Find where the given text appears and provide that cell's center as (x, y) coordinate. 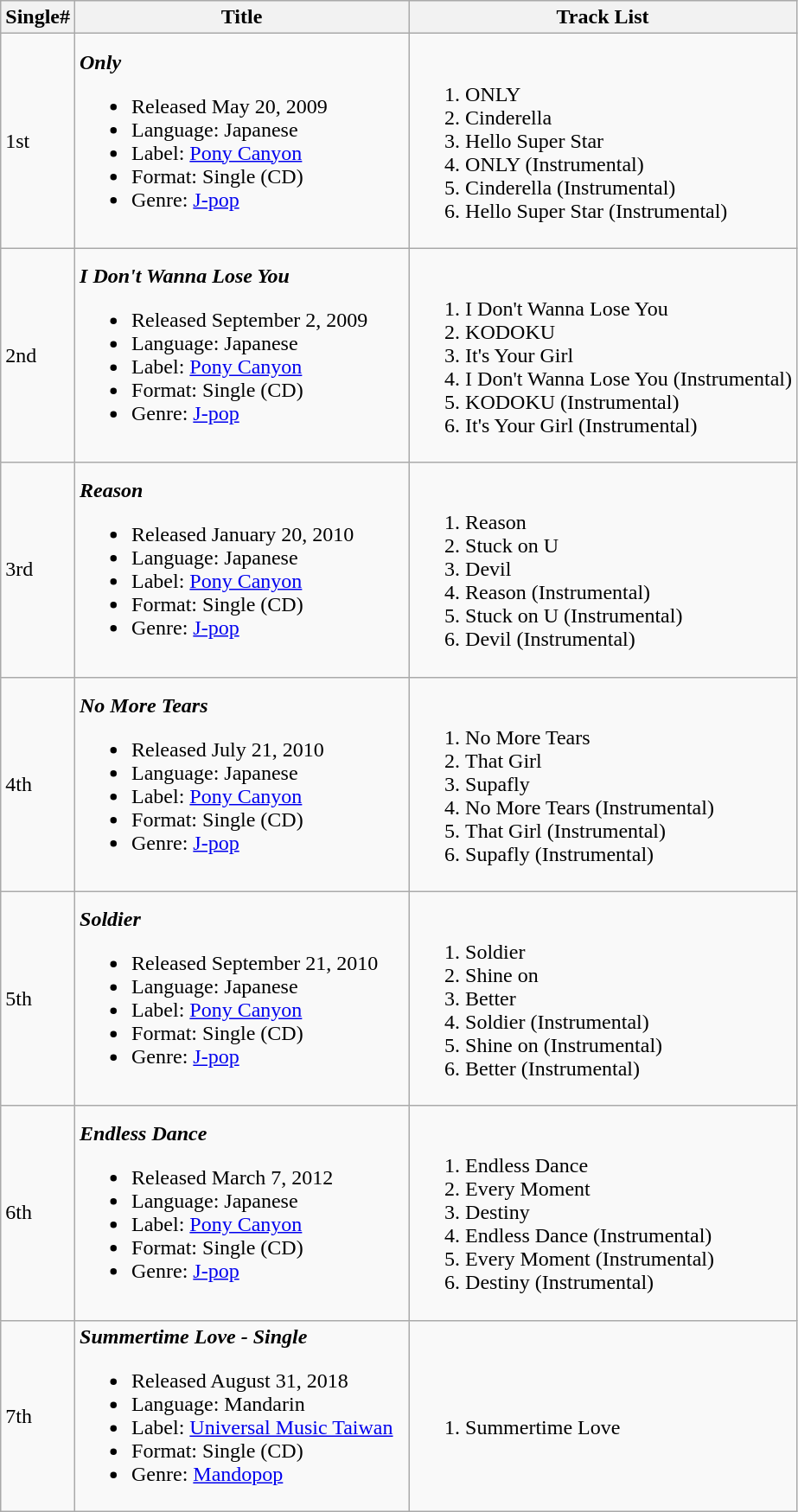
5th (38, 998)
No More TearsThat GirlSupaflyNo More Tears (Instrumental)That Girl (Instrumental)Supafly (Instrumental) (603, 784)
4th (38, 784)
Summertime Love (603, 1416)
ONLYCinderellaHello Super StarONLY (Instrumental)Cinderella (Instrumental)Hello Super Star (Instrumental) (603, 141)
Summertime Love - SingleReleased August 31, 2018Language: MandarinLabel: Universal Music TaiwanFormat: Single (CD)Genre: Mandopop (242, 1416)
6th (38, 1213)
I Don't Wanna Lose YouKODOKUIt's Your GirlI Don't Wanna Lose You (Instrumental)KODOKU (Instrumental)It's Your Girl (Instrumental) (603, 355)
Track List (603, 17)
No More TearsReleased July 21, 2010Language: JapaneseLabel: Pony CanyonFormat: Single (CD)Genre: J-pop (242, 784)
Single# (38, 17)
3rd (38, 570)
ReasonReleased January 20, 2010Language: JapaneseLabel: Pony CanyonFormat: Single (CD)Genre: J-pop (242, 570)
2nd (38, 355)
ReasonStuck on UDevilReason (Instrumental)Stuck on U (Instrumental)Devil (Instrumental) (603, 570)
Endless DanceReleased March 7, 2012Language: JapaneseLabel: Pony CanyonFormat: Single (CD)Genre: J-pop (242, 1213)
SoldierReleased September 21, 2010Language: JapaneseLabel: Pony CanyonFormat: Single (CD)Genre: J-pop (242, 998)
1st (38, 141)
OnlyReleased May 20, 2009Language: JapaneseLabel: Pony CanyonFormat: Single (CD)Genre: J-pop (242, 141)
SoldierShine onBetterSoldier (Instrumental)Shine on (Instrumental)Better (Instrumental) (603, 998)
Title (242, 17)
Endless DanceEvery MomentDestinyEndless Dance (Instrumental)Every Moment (Instrumental)Destiny (Instrumental) (603, 1213)
7th (38, 1416)
I Don't Wanna Lose YouReleased September 2, 2009Language: JapaneseLabel: Pony CanyonFormat: Single (CD)Genre: J-pop (242, 355)
